Scan for the cell matching the given text and deliver its [X, Y] coordinate at center. 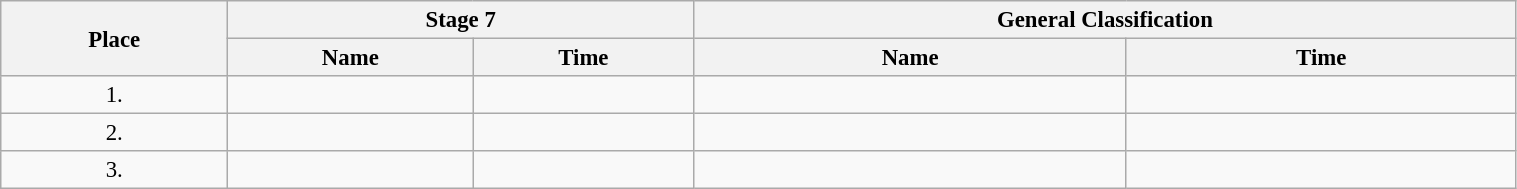
General Classification [1105, 20]
Stage 7 [461, 20]
3. [114, 170]
1. [114, 95]
2. [114, 133]
Place [114, 38]
